Capture the cell that displays the provided text and extract its [x, y] central coordinate. 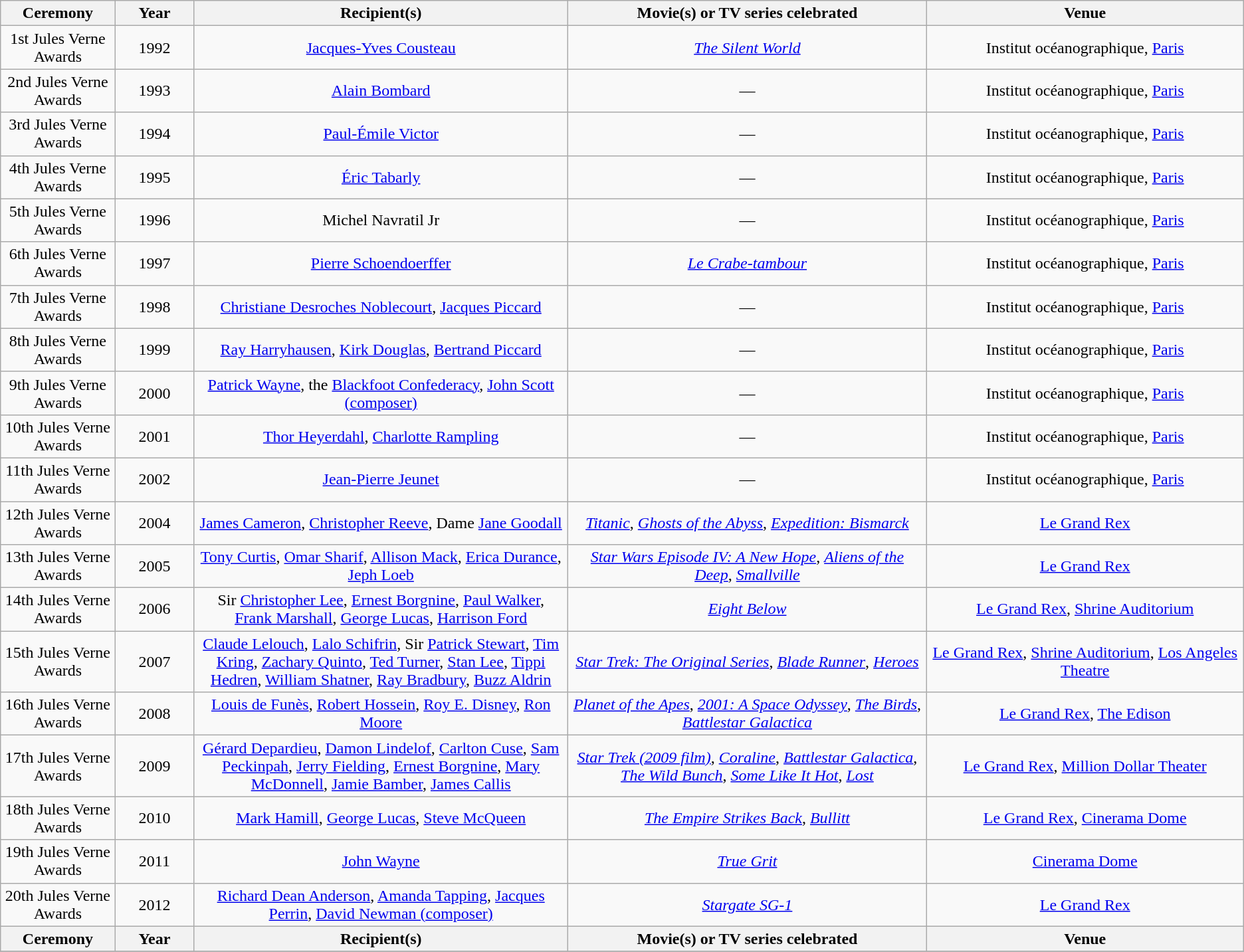
Le Grand Rex, Cinerama Dome [1085, 818]
Eight Below [747, 610]
1st Jules Verne Awards [58, 48]
Stargate SG-1 [747, 905]
12th Jules Verne Awards [58, 522]
7th Jules Verne Awards [58, 307]
Pierre Schoendoerffer [381, 263]
Le Grand Rex, Million Dollar Theater [1085, 766]
2001 [154, 436]
14th Jules Verne Awards [58, 610]
Ray Harryhausen, Kirk Douglas, Bertrand Piccard [381, 349]
4th Jules Verne Awards [58, 177]
Éric Tabarly [381, 177]
3rd Jules Verne Awards [58, 134]
2005 [154, 566]
Tony Curtis, Omar Sharif, Allison Mack, Erica Durance, Jeph Loeb [381, 566]
2009 [154, 766]
Thor Heyerdahl, Charlotte Rampling [381, 436]
16th Jules Verne Awards [58, 714]
1994 [154, 134]
2012 [154, 905]
2008 [154, 714]
2007 [154, 662]
1992 [154, 48]
8th Jules Verne Awards [58, 349]
Sir Christopher Lee, Ernest Borgnine, Paul Walker, Frank Marshall, George Lucas, Harrison Ford [381, 610]
2004 [154, 522]
True Grit [747, 861]
2nd Jules Verne Awards [58, 90]
Star Trek: The Original Series, Blade Runner, Heroes [747, 662]
Le Grand Rex, Shrine Auditorium, Los Angeles Theatre [1085, 662]
Patrick Wayne, the Blackfoot Confederacy, John Scott (composer) [381, 393]
The Silent World [747, 48]
Mark Hamill, George Lucas, Steve McQueen [381, 818]
1993 [154, 90]
Star Wars Episode IV: A New Hope, Aliens of the Deep, Smallville [747, 566]
2010 [154, 818]
Michel Navratil Jr [381, 221]
15th Jules Verne Awards [58, 662]
Alain Bombard [381, 90]
18th Jules Verne Awards [58, 818]
Richard Dean Anderson, Amanda Tapping, Jacques Perrin, David Newman (composer) [381, 905]
Planet of the Apes, 2001: A Space Odyssey, The Birds, Battlestar Galactica [747, 714]
1998 [154, 307]
James Cameron, Christopher Reeve, Dame Jane Goodall [381, 522]
Christiane Desroches Noblecourt, Jacques Piccard [381, 307]
1999 [154, 349]
1995 [154, 177]
Louis de Funès, Robert Hossein, Roy E. Disney, Ron Moore [381, 714]
Jean-Pierre Jeunet [381, 480]
Jacques-Yves Cousteau [381, 48]
Le Grand Rex, The Edison [1085, 714]
Titanic, Ghosts of the Abyss, Expedition: Bismarck [747, 522]
Le Grand Rex, Shrine Auditorium [1085, 610]
6th Jules Verne Awards [58, 263]
Cinerama Dome [1085, 861]
Star Trek (2009 film), Coraline, Battlestar Galactica, The Wild Bunch, Some Like It Hot, Lost [747, 766]
2006 [154, 610]
Paul-Émile Victor [381, 134]
2011 [154, 861]
13th Jules Verne Awards [58, 566]
John Wayne [381, 861]
1997 [154, 263]
10th Jules Verne Awards [58, 436]
5th Jules Verne Awards [58, 221]
Le Crabe-tambour [747, 263]
2000 [154, 393]
1996 [154, 221]
19th Jules Verne Awards [58, 861]
20th Jules Verne Awards [58, 905]
The Empire Strikes Back, Bullitt [747, 818]
17th Jules Verne Awards [58, 766]
9th Jules Verne Awards [58, 393]
2002 [154, 480]
Gérard Depardieu, Damon Lindelof, Carlton Cuse, Sam Peckinpah, Jerry Fielding, Ernest Borgnine, Mary McDonnell, Jamie Bamber, James Callis [381, 766]
11th Jules Verne Awards [58, 480]
